Locate the cell with the specified text and output its [x, y] center coordinate. 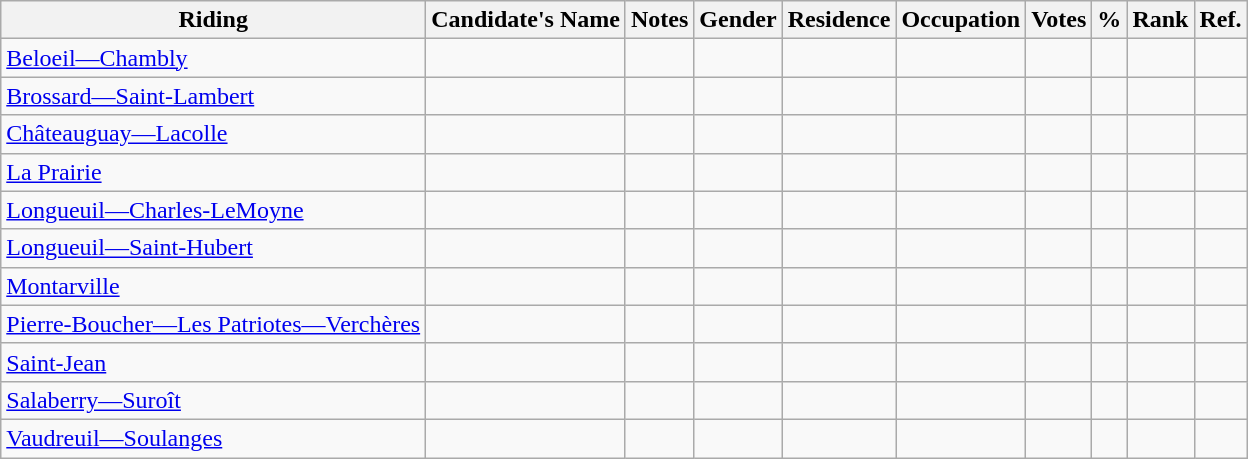
Riding [214, 20]
Longueuil—Saint-Hubert [214, 248]
Pierre-Boucher—Les Patriotes—Verchères [214, 324]
Salaberry—Suroît [214, 400]
Gender [738, 20]
Beloeil—Chambly [214, 58]
Residence [839, 20]
Vaudreuil—Soulanges [214, 438]
La Prairie [214, 172]
Brossard—Saint-Lambert [214, 96]
Occupation [961, 20]
Candidate's Name [526, 20]
Saint-Jean [214, 362]
Longueuil—Charles-LeMoyne [214, 210]
Ref. [1220, 20]
Châteauguay—Lacolle [214, 134]
Montarville [214, 286]
% [1110, 20]
Rank [1160, 20]
Votes [1059, 20]
Notes [659, 20]
